Locate the cell with the specified text and output its (X, Y) center coordinate. 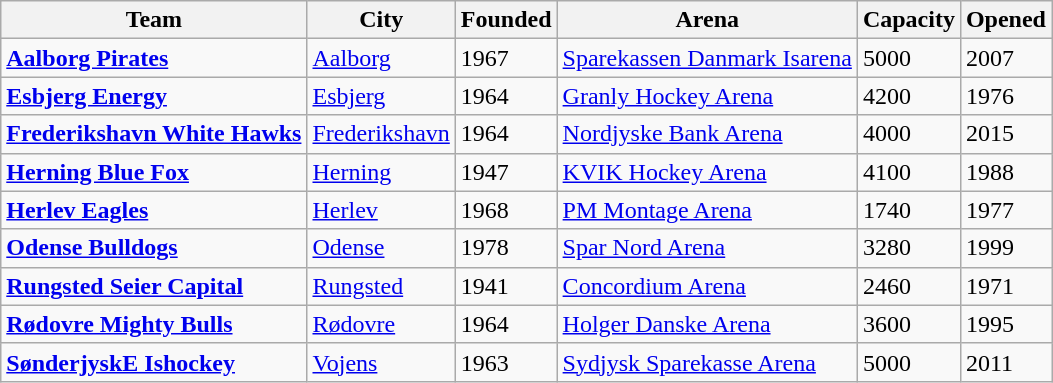
Concordium Arena (707, 286)
Aalborg (381, 58)
1967 (506, 58)
3600 (908, 324)
Frederikshavn White Hawks (154, 134)
1988 (1006, 172)
Rødovre Mighty Bulls (154, 324)
Nordjyske Bank Arena (707, 134)
4200 (908, 96)
Herlev (381, 210)
Arena (707, 20)
1995 (1006, 324)
4000 (908, 134)
PM Montage Arena (707, 210)
1968 (506, 210)
Esbjerg (381, 96)
2460 (908, 286)
Spar Nord Arena (707, 248)
Herning Blue Fox (154, 172)
4100 (908, 172)
Capacity (908, 20)
KVIK Hockey Arena (707, 172)
1976 (1006, 96)
1963 (506, 362)
SønderjyskE Ishockey (154, 362)
1947 (506, 172)
Founded (506, 20)
1740 (908, 210)
Sydjysk Sparekasse Arena (707, 362)
1999 (1006, 248)
2007 (1006, 58)
Herlev Eagles (154, 210)
Team (154, 20)
Frederikshavn (381, 134)
Opened (1006, 20)
Granly Hockey Arena (707, 96)
City (381, 20)
Odense (381, 248)
2011 (1006, 362)
3280 (908, 248)
Vojens (381, 362)
Herning (381, 172)
1977 (1006, 210)
2015 (1006, 134)
Aalborg Pirates (154, 58)
Rungsted (381, 286)
1978 (506, 248)
Rungsted Seier Capital (154, 286)
Odense Bulldogs (154, 248)
1971 (1006, 286)
Esbjerg Energy (154, 96)
1941 (506, 286)
Sparekassen Danmark Isarena (707, 58)
Holger Danske Arena (707, 324)
Rødovre (381, 324)
